Pinpoint the cell where the given text exists, returning its [X, Y] midpoint coordinate. 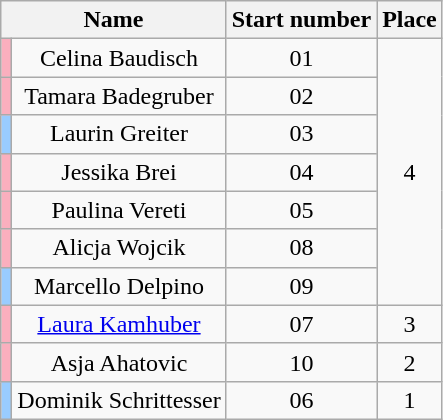
07 [301, 324]
Celina Baudisch [119, 58]
09 [301, 286]
3 [410, 324]
02 [301, 96]
06 [301, 400]
04 [301, 172]
1 [410, 400]
Name [114, 20]
Paulina Vereti [119, 210]
08 [301, 248]
Laurin Greiter [119, 134]
2 [410, 362]
Tamara Badegruber [119, 96]
01 [301, 58]
Alicja Wojcik [119, 248]
4 [410, 172]
Dominik Schrittesser [119, 400]
10 [301, 362]
Marcello Delpino [119, 286]
Place [410, 20]
Start number [301, 20]
Jessika Brei [119, 172]
03 [301, 134]
Laura Kamhuber [119, 324]
05 [301, 210]
Asja Ahatovic [119, 362]
